Return the (X, Y) coordinate for the center point of the cell that contains the specified text.  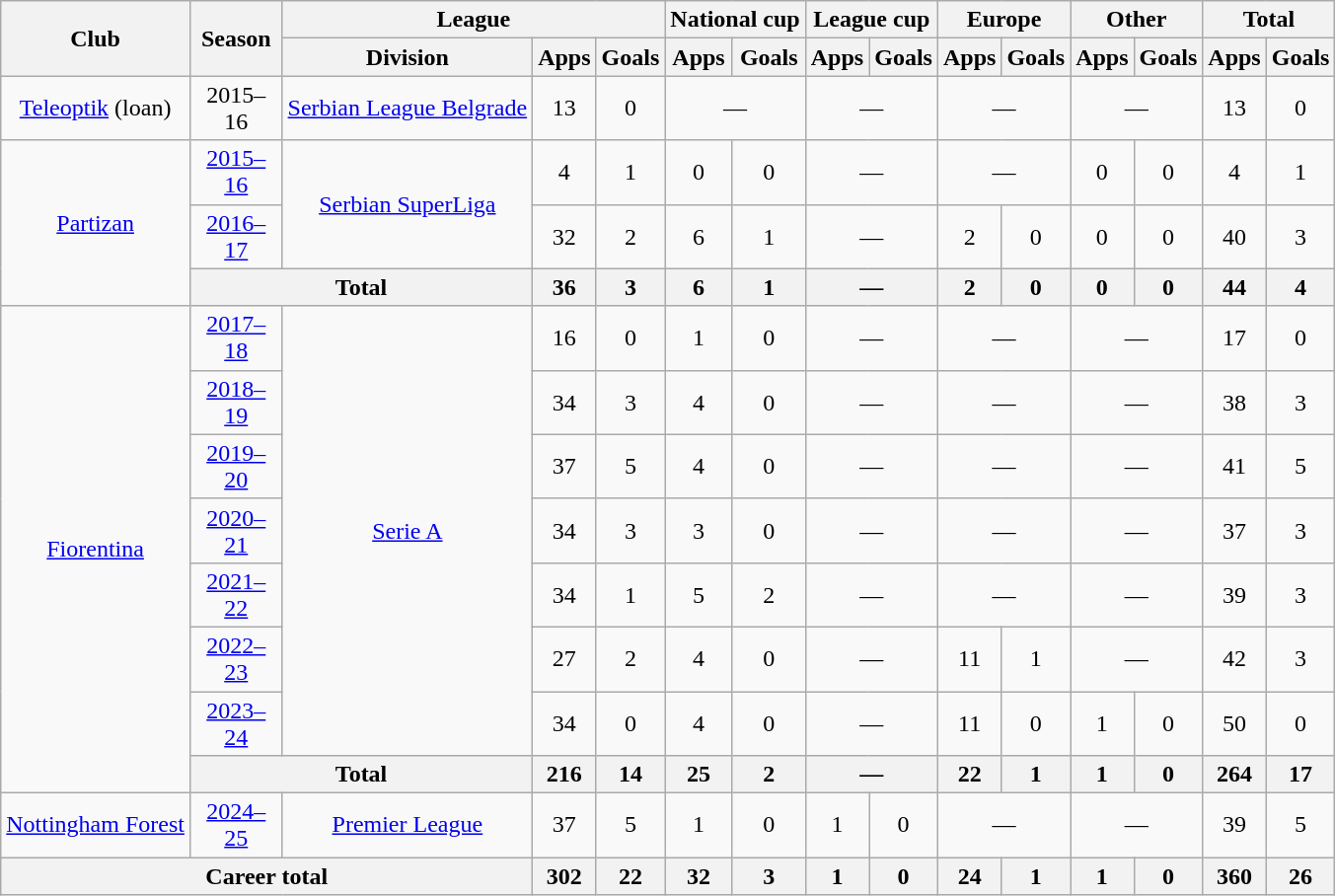
National cup (735, 20)
42 (1234, 659)
League (474, 20)
302 (564, 876)
Nottingham Forest (96, 825)
2021–22 (236, 594)
36 (564, 287)
264 (1234, 775)
14 (630, 775)
Serbian League Belgrade (408, 109)
24 (969, 876)
38 (1234, 403)
2024–25 (236, 825)
25 (699, 775)
Premier League (408, 825)
26 (1300, 876)
44 (1234, 287)
40 (1234, 237)
Europe (1003, 20)
2023–24 (236, 722)
Season (236, 38)
Fiorentina (96, 550)
2016–17 (236, 237)
2018–19 (236, 403)
16 (564, 337)
360 (1234, 876)
Teleoptik (loan) (96, 109)
Club (96, 38)
2019–20 (236, 466)
Career total (266, 876)
Partizan (96, 223)
2020–21 (236, 531)
Other (1137, 20)
27 (564, 659)
50 (1234, 722)
Serie A (408, 531)
2022–23 (236, 659)
216 (564, 775)
2017–18 (236, 337)
Division (408, 57)
Serbian SuperLiga (408, 204)
League cup (871, 20)
41 (1234, 466)
